Output the (x, y) coordinate of the center of the cell containing the given text.  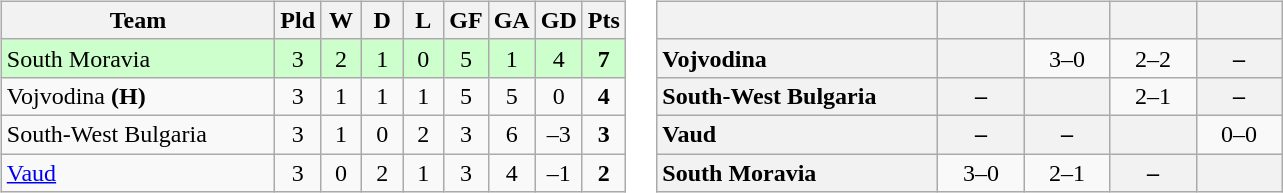
7 (604, 58)
L (424, 20)
0–0 (1239, 134)
2–2 (1153, 58)
6 (512, 134)
–1 (558, 173)
D (382, 20)
Pts (604, 20)
Pld (298, 20)
Team (138, 20)
W (342, 20)
GD (558, 20)
Vojvodina (H) (138, 96)
GF (466, 20)
Vojvodina (798, 58)
–3 (558, 134)
GA (512, 20)
